Return the [x, y] coordinate for the center point of the cell that contains the specified text.  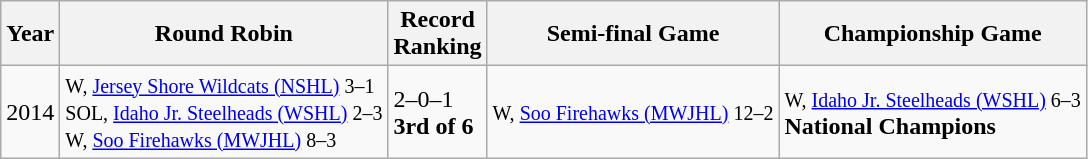
2–0–13rd of 6 [438, 112]
W, Idaho Jr. Steelheads (WSHL) 6–3 National Champions [932, 112]
Championship Game [932, 34]
RecordRanking [438, 34]
Year [30, 34]
W, Jersey Shore Wildcats (NSHL) 3–1SOL, Idaho Jr. Steelheads (WSHL) 2–3W, Soo Firehawks (MWJHL) 8–3 [224, 112]
Round Robin [224, 34]
2014 [30, 112]
W, Soo Firehawks (MWJHL) 12–2 [633, 112]
Semi-final Game [633, 34]
